Determine the (x, y) coordinate at the center of the cell enclosing the given text.  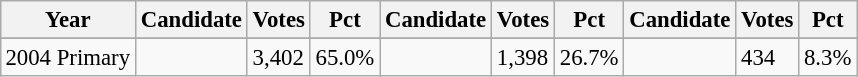
8.3% (828, 57)
434 (768, 57)
65.0% (344, 57)
2004 Primary (68, 57)
1,398 (524, 57)
3,402 (278, 57)
Year (68, 20)
26.7% (588, 57)
